Capture the cell that displays the provided text and extract its [x, y] central coordinate. 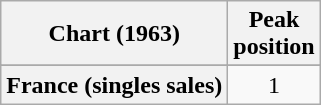
Peakposition [274, 34]
France (singles sales) [114, 85]
Chart (1963) [114, 34]
1 [274, 85]
